Search for the cell housing the specified text and yield its [X, Y] center coordinate. 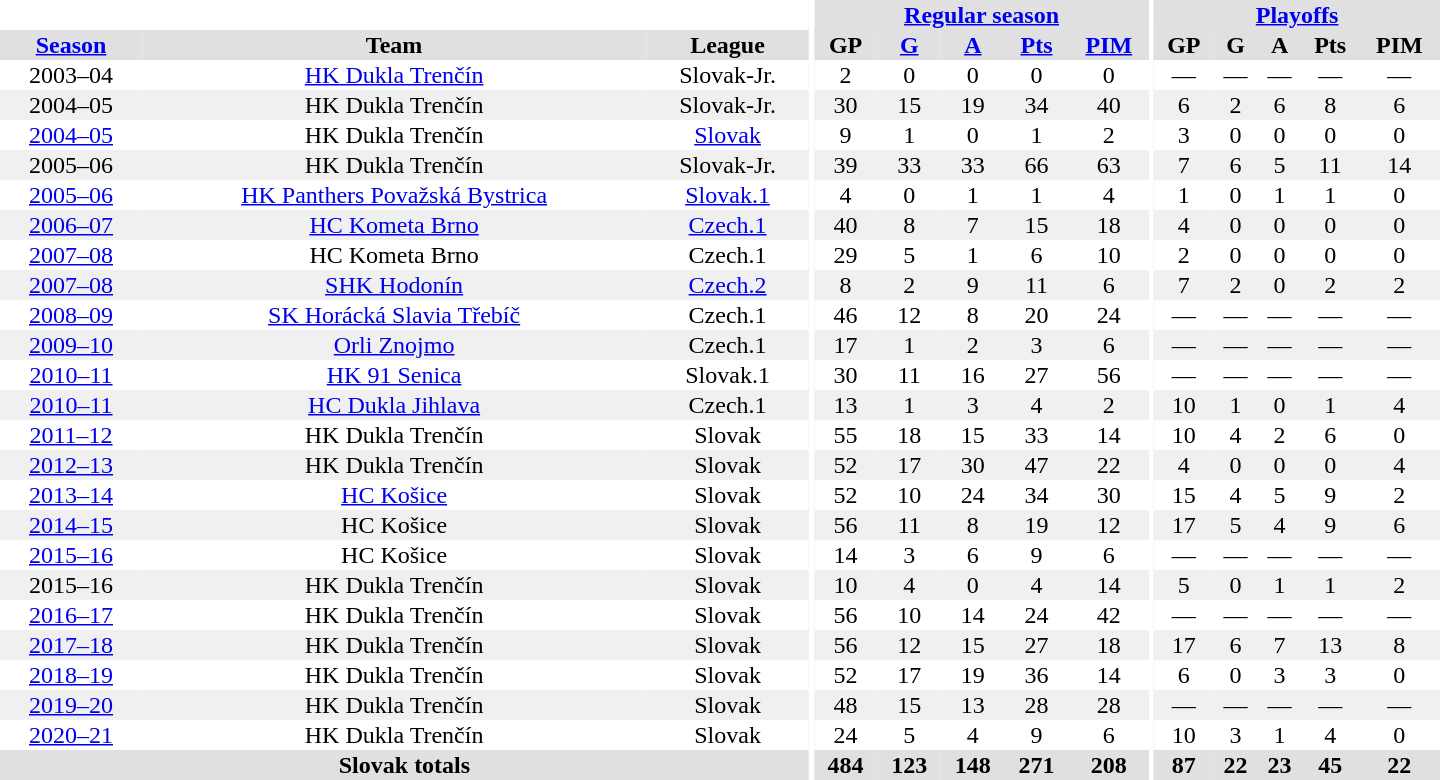
2006–07 [71, 225]
208 [1108, 765]
2012–13 [71, 465]
Playoffs [1297, 15]
2019–20 [71, 705]
271 [1037, 765]
Orli Znojmo [394, 345]
39 [846, 165]
66 [1037, 165]
87 [1184, 765]
2020–21 [71, 735]
55 [846, 435]
2016–17 [71, 615]
63 [1108, 165]
123 [909, 765]
20 [1037, 315]
2003–04 [71, 75]
2018–19 [71, 675]
2017–18 [71, 645]
36 [1037, 675]
HC Dukla Jihlava [394, 405]
SHK Hodonín [394, 285]
48 [846, 705]
HK 91 Senica [394, 375]
2014–15 [71, 525]
42 [1108, 615]
Season [71, 45]
47 [1037, 465]
29 [846, 255]
League [728, 45]
Team [394, 45]
45 [1330, 765]
2009–10 [71, 345]
23 [1280, 765]
2013–14 [71, 495]
2011–12 [71, 435]
484 [846, 765]
16 [973, 375]
Slovak totals [404, 765]
Regular season [982, 15]
SK Horácká Slavia Třebíč [394, 315]
2008–09 [71, 315]
148 [973, 765]
HK Panthers Považská Bystrica [394, 195]
46 [846, 315]
Czech.2 [728, 285]
